Identify which cell holds the provided text, then report its (X, Y) central coordinate. 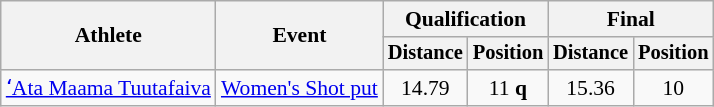
ʻAta Maama Tuutafaiva (108, 88)
Athlete (108, 36)
14.79 (426, 88)
Final (630, 19)
11 q (508, 88)
Event (300, 36)
15.36 (590, 88)
Qualification (466, 19)
Women's Shot put (300, 88)
10 (673, 88)
